Determine the [x, y] coordinate at the center of the cell enclosing the given text.  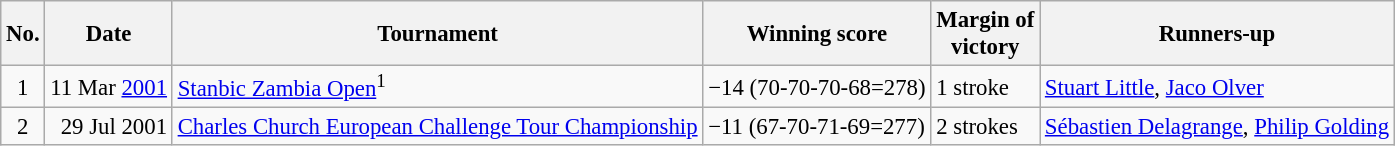
1 stroke [986, 87]
Charles Church European Challenge Tour Championship [438, 127]
Stanbic Zambia Open1 [438, 87]
Margin ofvictory [986, 34]
Stuart Little, Jaco Olver [1218, 87]
1 [23, 87]
Tournament [438, 34]
−11 (67-70-71-69=277) [817, 127]
Runners-up [1218, 34]
−14 (70-70-70-68=278) [817, 87]
No. [23, 34]
29 Jul 2001 [108, 127]
Date [108, 34]
2 [23, 127]
11 Mar 2001 [108, 87]
Sébastien Delagrange, Philip Golding [1218, 127]
Winning score [817, 34]
2 strokes [986, 127]
